Output the [X, Y] coordinate of the center of the cell containing the given text.  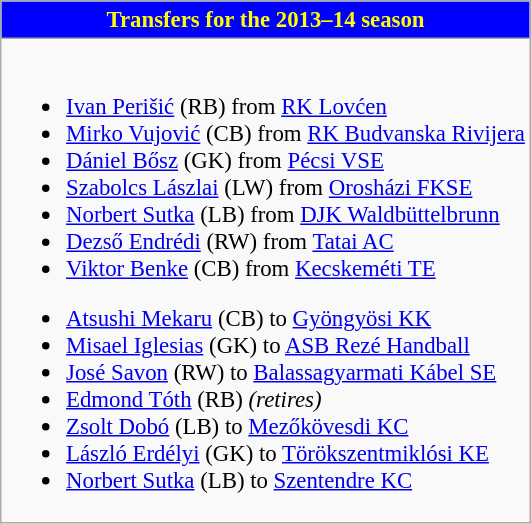
Transfers for the 2013–14 season [266, 20]
